Identify which cell holds the provided text, then report its [x, y] central coordinate. 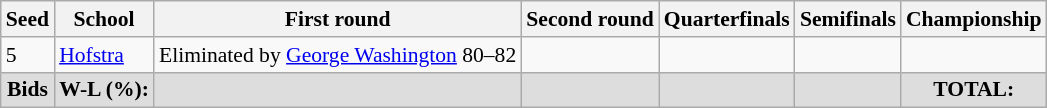
TOTAL: [974, 90]
W-L (%): [104, 90]
Eliminated by George Washington 80–82 [338, 55]
School [104, 19]
5 [28, 55]
Seed [28, 19]
Quarterfinals [727, 19]
Semifinals [848, 19]
Second round [590, 19]
Championship [974, 19]
First round [338, 19]
Hofstra [104, 55]
Bids [28, 90]
